Extract the [X, Y] coordinate from the center of the cell holding the provided text.  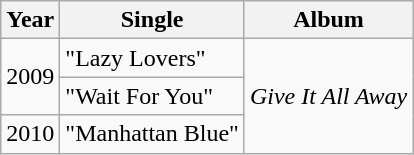
Album [328, 20]
Single [152, 20]
"Lazy Lovers" [152, 58]
2009 [30, 77]
Give It All Away [328, 96]
"Wait For You" [152, 96]
2010 [30, 134]
"Manhattan Blue" [152, 134]
Year [30, 20]
